Find where the given text appears and provide that cell's center as [x, y] coordinate. 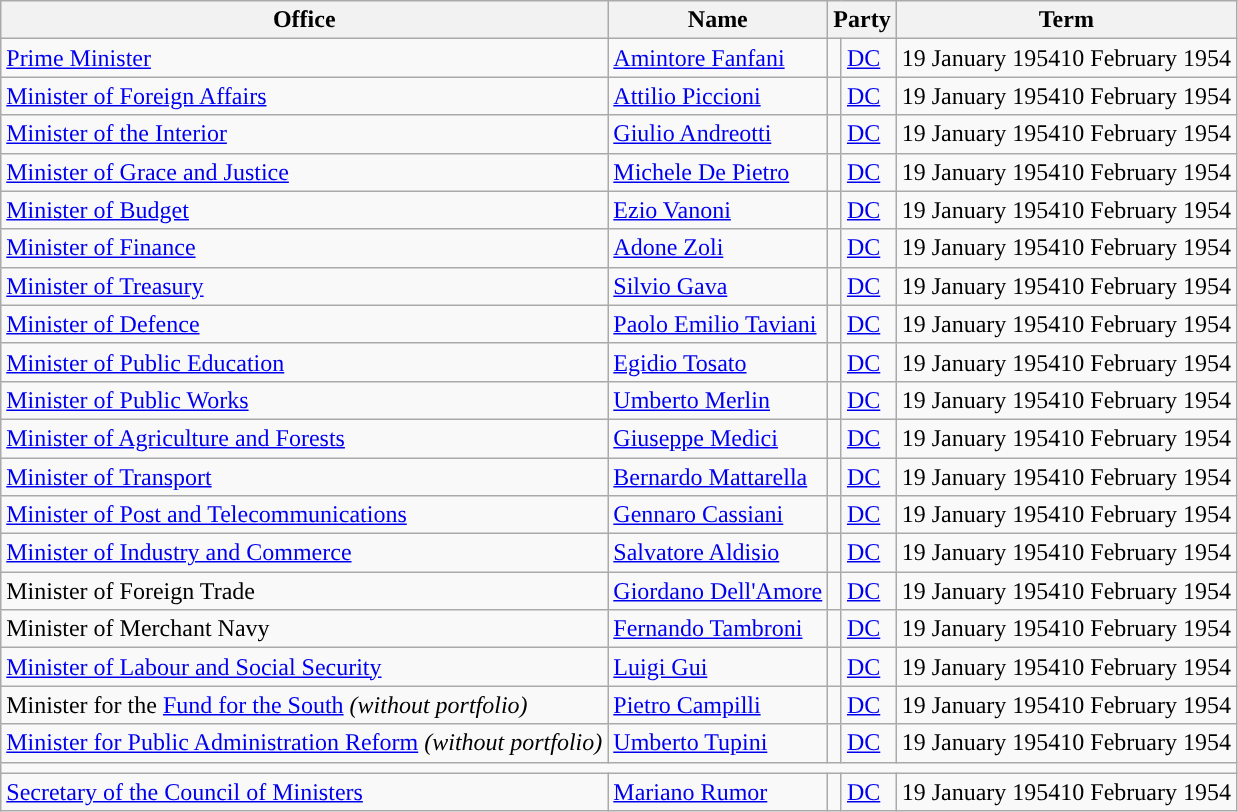
Minister of Agriculture and Forests [304, 438]
Minister for Public Administration Reform (without portfolio) [304, 743]
Minister of the Interior [304, 134]
Minister of Public Education [304, 362]
Gennaro Cassiani [718, 515]
Secretary of the Council of Ministers [304, 792]
Office [304, 20]
Pietro Campilli [718, 705]
Minister of Post and Telecommunications [304, 515]
Term [1066, 20]
Mariano Rumor [718, 792]
Minister of Budget [304, 210]
Salvatore Aldisio [718, 553]
Minister of Foreign Trade [304, 591]
Giuseppe Medici [718, 438]
Giulio Andreotti [718, 134]
Fernando Tambroni [718, 629]
Ezio Vanoni [718, 210]
Minister of Labour and Social Security [304, 667]
Umberto Merlin [718, 400]
Minister of Transport [304, 477]
Minister of Treasury [304, 286]
Prime Minister [304, 58]
Minister of Merchant Navy [304, 629]
Amintore Fanfani [718, 58]
Paolo Emilio Taviani [718, 324]
Name [718, 20]
Umberto Tupini [718, 743]
Adone Zoli [718, 248]
Minister of Industry and Commerce [304, 553]
Minister of Defence [304, 324]
Silvio Gava [718, 286]
Minister of Finance [304, 248]
Minister of Foreign Affairs [304, 96]
Attilio Piccioni [718, 96]
Minister of Grace and Justice [304, 172]
Michele De Pietro [718, 172]
Egidio Tosato [718, 362]
Luigi Gui [718, 667]
Party [862, 20]
Minister of Public Works [304, 400]
Bernardo Mattarella [718, 477]
Minister for the Fund for the South (without portfolio) [304, 705]
Giordano Dell'Amore [718, 591]
